Identify which cell holds the provided text, then report its (X, Y) central coordinate. 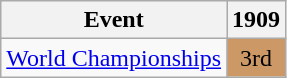
3rd (256, 58)
Event (114, 20)
World Championships (114, 58)
1909 (256, 20)
